Return the [X, Y] coordinate for the center point of the cell that contains the specified text.  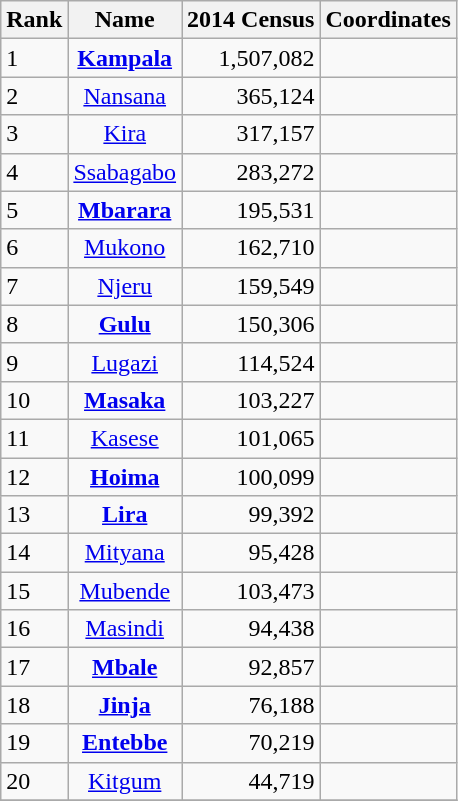
Kampala [125, 58]
Entebbe [125, 743]
94,438 [251, 629]
9 [34, 362]
19 [34, 743]
70,219 [251, 743]
95,428 [251, 553]
Gulu [125, 324]
Mityana [125, 553]
Name [125, 20]
150,306 [251, 324]
Njeru [125, 286]
5 [34, 210]
283,272 [251, 172]
14 [34, 553]
16 [34, 629]
114,524 [251, 362]
1,507,082 [251, 58]
76,188 [251, 705]
195,531 [251, 210]
100,099 [251, 477]
18 [34, 705]
Masaka [125, 400]
Coordinates [388, 20]
17 [34, 667]
159,549 [251, 286]
Lugazi [125, 362]
Masindi [125, 629]
Kasese [125, 438]
3 [34, 134]
8 [34, 324]
2014 Census [251, 20]
Kitgum [125, 781]
1 [34, 58]
Lira [125, 515]
6 [34, 248]
Mbale [125, 667]
Nansana [125, 96]
10 [34, 400]
92,857 [251, 667]
103,473 [251, 591]
Rank [34, 20]
317,157 [251, 134]
4 [34, 172]
99,392 [251, 515]
Jinja [125, 705]
12 [34, 477]
101,065 [251, 438]
Mubende [125, 591]
162,710 [251, 248]
Ssabagabo [125, 172]
13 [34, 515]
2 [34, 96]
Mbarara [125, 210]
11 [34, 438]
Hoima [125, 477]
103,227 [251, 400]
Kira [125, 134]
20 [34, 781]
Mukono [125, 248]
44,719 [251, 781]
15 [34, 591]
7 [34, 286]
365,124 [251, 96]
